Find where the given text appears and provide that cell's center as (X, Y) coordinate. 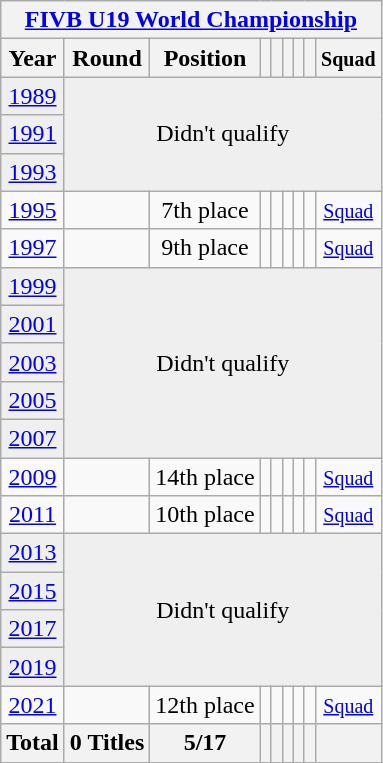
1993 (33, 172)
2009 (33, 477)
1995 (33, 210)
Position (205, 58)
2011 (33, 515)
2001 (33, 324)
2019 (33, 667)
12th place (205, 705)
9th place (205, 248)
1997 (33, 248)
2013 (33, 553)
Round (107, 58)
5/17 (205, 743)
14th place (205, 477)
0 Titles (107, 743)
1989 (33, 96)
2007 (33, 438)
2003 (33, 362)
2015 (33, 591)
Year (33, 58)
2017 (33, 629)
2005 (33, 400)
FIVB U19 World Championship (191, 20)
2021 (33, 705)
Total (33, 743)
1999 (33, 286)
10th place (205, 515)
1991 (33, 134)
7th place (205, 210)
